Extract the [X, Y] coordinate from the center of the cell holding the provided text.  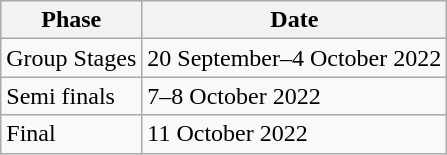
Group Stages [72, 58]
20 September–4 October 2022 [294, 58]
Semi finals [72, 96]
7–8 October 2022 [294, 96]
11 October 2022 [294, 134]
Phase [72, 20]
Date [294, 20]
Final [72, 134]
